From the cell containing the given text, extract its center point as (X, Y) coordinate. 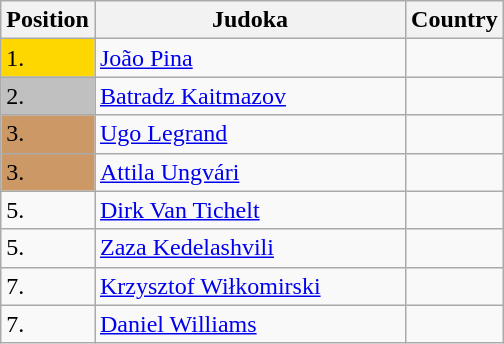
Krzysztof Wiłkomirski (250, 286)
Batradz Kaitmazov (250, 96)
Position (48, 20)
João Pina (250, 58)
Zaza Kedelashvili (250, 248)
Attila Ungvári (250, 172)
Dirk Van Tichelt (250, 210)
Judoka (250, 20)
Daniel Williams (250, 324)
Ugo Legrand (250, 134)
2. (48, 96)
Country (455, 20)
1. (48, 58)
